From the cell containing the given text, extract its center point as [X, Y] coordinate. 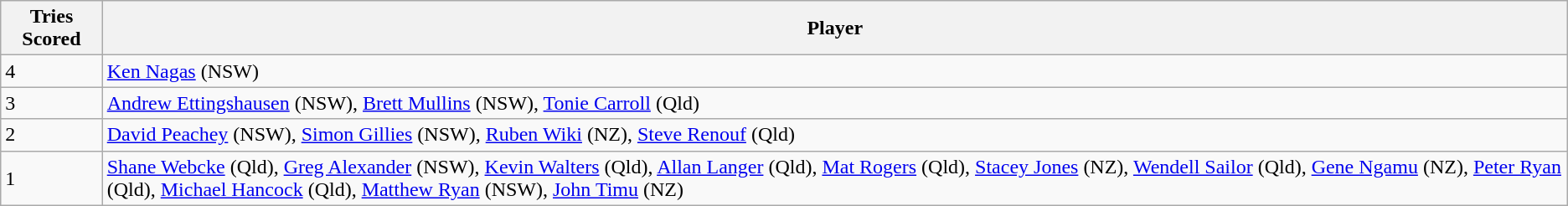
2 [52, 135]
Tries Scored [52, 28]
Ken Nagas (NSW) [834, 71]
Player [834, 28]
David Peachey (NSW), Simon Gillies (NSW), Ruben Wiki (NZ), Steve Renouf (Qld) [834, 135]
1 [52, 178]
3 [52, 103]
Andrew Ettingshausen (NSW), Brett Mullins (NSW), Tonie Carroll (Qld) [834, 103]
4 [52, 71]
